Determine the (X, Y) coordinate at the center of the cell enclosing the given text.  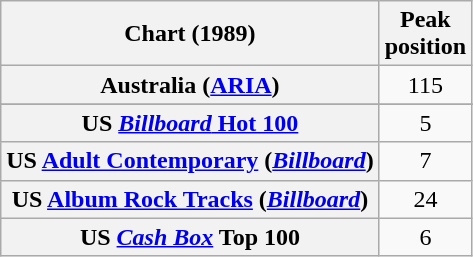
6 (425, 237)
US Album Rock Tracks (Billboard) (190, 199)
Australia (ARIA) (190, 85)
Chart (1989) (190, 34)
7 (425, 161)
24 (425, 199)
115 (425, 85)
US Billboard Hot 100 (190, 123)
5 (425, 123)
US Adult Contemporary (Billboard) (190, 161)
Peakposition (425, 34)
US Cash Box Top 100 (190, 237)
